Locate the cell with the specified text and output its [x, y] center coordinate. 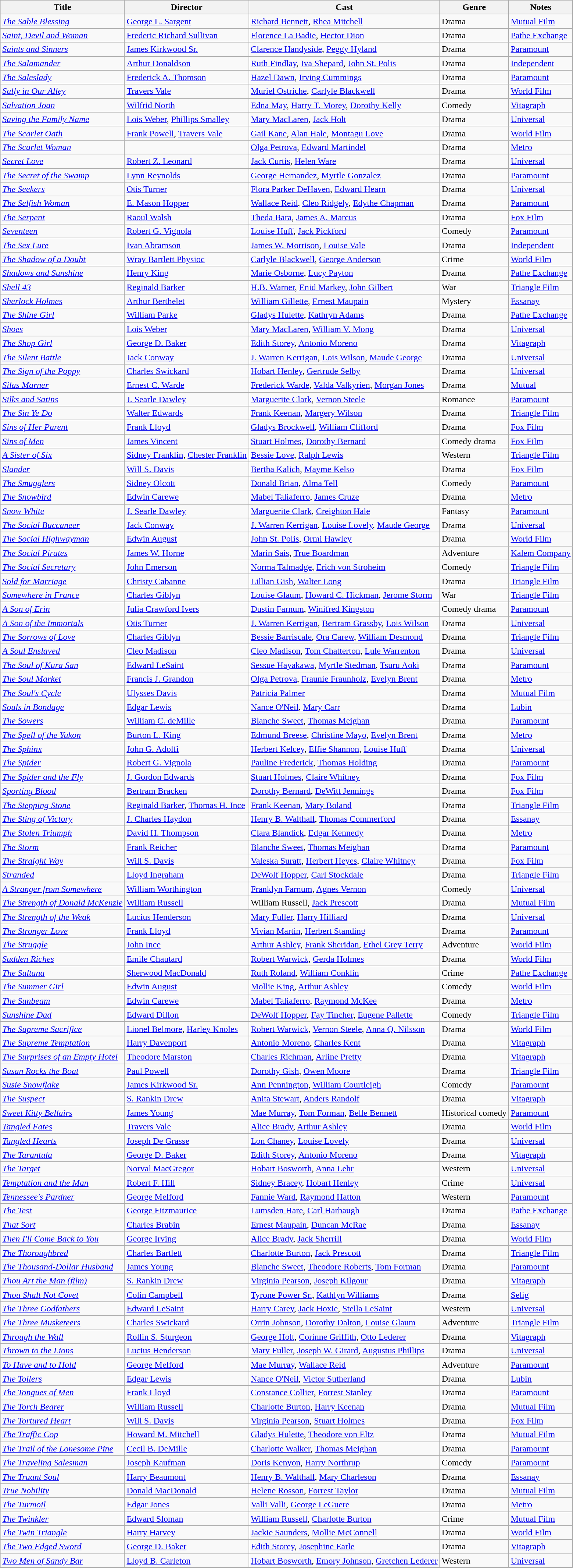
The Traveling Salesman [62, 1462]
Frederick A. Thomson [187, 77]
The Tarantula [62, 1155]
The Silent Battle [62, 357]
William Worthington [187, 889]
Gladys Brockwell, William Clifford [344, 427]
George Holt, Corinne Griffith, Otto Lederer [344, 1337]
The Spider and the Fly [62, 777]
Fantasy [474, 511]
Director [187, 7]
George L. Sargent [187, 21]
The Serpent [62, 217]
A Stranger from Somewhere [62, 889]
Constance Collier, Forrest Stanley [344, 1393]
Robert Z. Leonard [187, 161]
Susan Rocks the Boat [62, 1071]
J. Gordon Edwards [187, 777]
A Son of the Immortals [62, 623]
David H. Thompson [187, 833]
The Stepping Stone [62, 805]
Mary Fuller, Harry Hilliard [344, 917]
Doris Kenyon, Harry Northrup [344, 1462]
The Secret of the Swamp [62, 175]
Henry B. Walthall, Mary Charleson [344, 1476]
Mary MacLaren, Jack Holt [344, 119]
The Social Pirates [62, 553]
To Have and to Hold [62, 1365]
Marin Sais, True Boardman [344, 553]
The Three Musketeers [62, 1323]
Kalem Company [541, 553]
The Salamander [62, 63]
Ruth Findlay, Iva Shepard, John St. Polis [344, 63]
Walter Edwards [187, 413]
The Shine Girl [62, 315]
Cleo Madison [187, 651]
The Truant Soul [62, 1476]
Orrin Johnson, Dorothy Dalton, Louise Glaum [344, 1323]
Sherlock Holmes [62, 301]
Mae Murray, Wallace Reid [344, 1365]
Lionel Belmore, Harley Knoles [187, 1029]
Through the Wall [62, 1337]
Thou Art the Man (film) [62, 1281]
The Thoroughbred [62, 1253]
The Traffic Cop [62, 1435]
Notes [541, 7]
The Scarlet Woman [62, 147]
Hobart Bosworth, Anna Lehr [344, 1169]
Muriel Ostriche, Carlyle Blackwell [344, 91]
Norma Talmadge, Erich von Stroheim [344, 567]
The Social Buccaneer [62, 525]
Alice Brady, Jack Sherrill [344, 1239]
Vivian Martin, Herbert Standing [344, 931]
Historical comedy [474, 1113]
DeWolf Hopper, Carl Stockdale [344, 875]
Helene Rosson, Forrest Taylor [344, 1490]
Snow White [62, 511]
The Storm [62, 847]
The Test [62, 1211]
The Sphinx [62, 749]
Valeska Suratt, Herbert Heyes, Claire Whitney [344, 861]
The Torch Bearer [62, 1407]
Edmund Breese, Christine Mayo, Evelyn Brent [344, 735]
Sidney Franklin, Chester Franklin [187, 455]
Theda Bara, James A. Marcus [344, 217]
George Irving [187, 1239]
Anita Stewart, Anders Randolf [344, 1099]
Frank Reicher [187, 847]
Sally in Our Alley [62, 91]
James W. Morrison, Louise Vale [344, 245]
John Emerson [187, 567]
Temptation and the Man [62, 1183]
The Selfish Woman [62, 203]
Marie Osborne, Lucy Payton [344, 273]
The Smugglers [62, 483]
Thrown to the Lions [62, 1351]
Mae Murray, Tom Forman, Belle Bennett [344, 1113]
The Scarlet Oath [62, 133]
Harry Beaumont [187, 1476]
Patricia Palmer [344, 693]
The Surprises of an Empty Hotel [62, 1057]
Mary MacLaren, William V. Mong [344, 329]
A Sister of Six [62, 455]
Wray Bartlett Physioc [187, 259]
Lloyd Ingraham [187, 875]
Saint, Devil and Woman [62, 35]
Nance O'Neil, Mary Carr [344, 707]
The Shadow of a Doubt [62, 259]
Silas Marner [62, 385]
The Soul Market [62, 679]
Florence La Badie, Hector Dion [344, 35]
The Supreme Sacrifice [62, 1029]
Mabel Taliaferro, Raymond McKee [344, 1001]
The Seekers [62, 189]
The Sunbeam [62, 1001]
Frank Keenan, Margery Wilson [344, 413]
A Son of Erin [62, 609]
Sweet Kitty Bellairs [62, 1113]
J. Charles Haydon [187, 819]
Sunshine Dad [62, 1015]
Charles Brabin [187, 1225]
Charlotte Burton, Harry Keenan [344, 1407]
Frederick Warde, Valda Valkyrien, Morgan Jones [344, 385]
The Suspect [62, 1099]
Shoes [62, 329]
The Sorrows of Love [62, 637]
Arthur Berthelet [187, 301]
The Struggle [62, 945]
Bertha Kalich, Mayme Kelso [344, 469]
Christy Cabanne [187, 581]
Salvation Joan [62, 105]
Saving the Family Name [62, 119]
Shadows and Sunshine [62, 273]
Ulysses Davis [187, 693]
Harry Harvey [187, 1533]
Virginia Pearson, Stuart Holmes [344, 1421]
Bessie Barriscale, Ora Carew, William Desmond [344, 637]
The Tortured Heart [62, 1421]
Sessue Hayakawa, Myrtle Stedman, Tsuru Aoki [344, 665]
The Turmoil [62, 1504]
Wilfrid North [187, 105]
Colin Campbell [187, 1294]
Joseph Kaufman [187, 1462]
The Sting of Victory [62, 819]
The Supreme Temptation [62, 1043]
The Toilers [62, 1379]
Then I'll Come Back to You [62, 1239]
The Social Secretary [62, 567]
John Ince [187, 945]
Selig [541, 1294]
Edward Sloman [187, 1519]
The Sex Lure [62, 245]
The Social Highwayman [62, 539]
Nance O'Neil, Victor Sutherland [344, 1379]
Louise Glaum, Howard C. Hickman, Jerome Storm [344, 595]
Souls in Bondage [62, 707]
The Summer Girl [62, 987]
E. Mason Hopper [187, 203]
The Soul of Kura San [62, 665]
The Strength of Donald McKenzie [62, 903]
The Spell of the Yukon [62, 735]
Mary Fuller, Joseph W. Girard, Augustus Phillips [344, 1351]
The Trail of the Lonesome Pine [62, 1449]
Dorothy Bernard, DeWitt Jennings [344, 791]
Romance [474, 399]
Gladys Hulette, Kathryn Adams [344, 315]
Ruth Roland, William Conklin [344, 973]
J. Warren Kerrigan, Louise Lovely, Maude George [344, 525]
The Sign of the Poppy [62, 371]
John St. Polis, Ormi Hawley [344, 539]
Secret Love [62, 161]
The Thousand-Dollar Husband [62, 1267]
Burton L. King [187, 735]
Gail Kane, Alan Hale, Montagu Love [344, 133]
Frederic Richard Sullivan [187, 35]
Fannie Ward, Raymond Hatton [344, 1197]
Somewhere in France [62, 595]
Bessie Love, Ralph Lewis [344, 455]
James Vincent [187, 441]
Donald Brian, Alma Tell [344, 483]
Sidney Bracey, Hobart Henley [344, 1183]
Donald MacDonald [187, 1490]
The Tongues of Men [62, 1393]
The Sin Ye Do [62, 413]
The Three Godfathers [62, 1309]
Henry B. Walthall, Thomas Commerford [344, 819]
Franklyn Farnum, Agnes Vernon [344, 889]
Slander [62, 469]
Thou Shalt Not Covet [62, 1294]
Clarence Handyside, Peggy Hyland [344, 49]
The Spider [62, 763]
True Nobility [62, 1490]
DeWolf Hopper, Fay Tincher, Eugene Pallette [344, 1015]
Lois Weber, Phillips Smalley [187, 119]
Marguerite Clark, Vernon Steele [344, 399]
The Strength of the Weak [62, 917]
Robert Warwick, Gerda Holmes [344, 959]
Ernest C. Warde [187, 385]
William C. deMille [187, 721]
Edith Storey, Josephine Earle [344, 1547]
Clara Blandick, Edgar Kennedy [344, 833]
Two Men of Sandy Bar [62, 1561]
Robert F. Hill [187, 1183]
The Sable Blessing [62, 21]
Henry King [187, 273]
Reginald Barker, Thomas H. Ince [187, 805]
Sherwood MacDonald [187, 973]
Dustin Farnum, Winifred Kingston [344, 609]
H.B. Warner, Enid Markey, John Gilbert [344, 287]
Olga Petrova, Fraunie Fraunholz, Evelyn Brent [344, 679]
Sins of Her Parent [62, 427]
Cecil B. DeMille [187, 1449]
Edna May, Harry T. Morey, Dorothy Kelly [344, 105]
Shell 43 [62, 287]
Emile Chautard [187, 959]
The Stronger Love [62, 931]
Bertram Bracken [187, 791]
Gladys Hulette, Theodore von Eltz [344, 1435]
Antonio Moreno, Charles Kent [344, 1043]
Lynn Reynolds [187, 175]
Julia Crawford Ivers [187, 609]
Ivan Abramson [187, 245]
Jack Curtis, Helen Ware [344, 161]
Rollin S. Sturgeon [187, 1337]
A Soul Enslaved [62, 651]
Wallace Reid, Cleo Ridgely, Edythe Chapman [344, 203]
Sporting Blood [62, 791]
William Parke [187, 315]
James W. Horne [187, 553]
Olga Petrova, Edward Martindel [344, 147]
The Saleslady [62, 77]
Harry Carey, Jack Hoxie, Stella LeSaint [344, 1309]
Edgar Jones [187, 1504]
Alice Brady, Arthur Ashley [344, 1127]
Theodore Marston [187, 1057]
J. Warren Kerrigan, Lois Wilson, Maude George [344, 357]
George Hernandez, Myrtle Gonzalez [344, 175]
The Sowers [62, 721]
The Sultana [62, 973]
The Snowbird [62, 497]
Sold for Marriage [62, 581]
The Shop Girl [62, 343]
Marguerite Clark, Creighton Hale [344, 511]
Stuart Holmes, Dorothy Bernard [344, 441]
Title [62, 7]
Charles Richman, Arline Pretty [344, 1057]
Silks and Satins [62, 399]
Virginia Pearson, Joseph Kilgour [344, 1281]
Sins of Men [62, 441]
Mollie King, Arthur Ashley [344, 987]
The Twinkler [62, 1519]
Blanche Sweet, Theodore Roberts, Tom Forman [344, 1267]
Stranded [62, 875]
Howard M. Mitchell [187, 1435]
Charles Bartlett [187, 1253]
Frank Keenan, Mary Boland [344, 805]
Louise Huff, Jack Pickford [344, 231]
William Russell, Jack Prescott [344, 903]
The Twin Triangle [62, 1533]
Francis J. Grandon [187, 679]
Mutual [541, 385]
Tangled Fates [62, 1127]
Ernest Maupain, Duncan McRae [344, 1225]
Saints and Sinners [62, 49]
The Straight Way [62, 861]
John G. Adolfi [187, 749]
Lillian Gish, Walter Long [344, 581]
Arthur Ashley, Frank Sheridan, Ethel Grey Terry [344, 945]
George Fitzmaurice [187, 1211]
Genre [474, 7]
Mabel Taliaferro, James Cruze [344, 497]
Lon Chaney, Louise Lovely [344, 1141]
Herbert Kelcey, Effie Shannon, Louise Huff [344, 749]
Tennessee's Pardner [62, 1197]
Pauline Frederick, Thomas Holding [344, 763]
Sidney Olcott [187, 483]
William Gillette, Ernest Maupain [344, 301]
Joseph De Grasse [187, 1141]
Tyrone Power Sr., Kathlyn Williams [344, 1294]
Mystery [474, 301]
Dorothy Gish, Owen Moore [344, 1071]
Carlyle Blackwell, George Anderson [344, 259]
Seventeen [62, 231]
The Two Edged Sword [62, 1547]
Cleo Madison, Tom Chatterton, Lule Warrenton [344, 651]
Charlotte Burton, Jack Prescott [344, 1253]
Valli Valli, George LeGuere [344, 1504]
Lumsden Hare, Carl Harbaugh [344, 1211]
Cast [344, 7]
That Sort [62, 1225]
Jackie Saunders, Mollie McConnell [344, 1533]
Norval MacGregor [187, 1169]
Stuart Holmes, Claire Whitney [344, 777]
Hobart Henley, Gertrude Selby [344, 371]
Arthur Donaldson [187, 63]
Susie Snowflake [62, 1085]
Edward Dillon [187, 1015]
Flora Parker DeHaven, Edward Hearn [344, 189]
Paul Powell [187, 1071]
The Stolen Triumph [62, 833]
Hobart Bosworth, Emory Johnson, Gretchen Lederer [344, 1561]
Lloyd B. Carleton [187, 1561]
The Soul's Cycle [62, 693]
Raoul Walsh [187, 217]
Frank Powell, Travers Vale [187, 133]
Robert Warwick, Vernon Steele, Anna Q. Nilsson [344, 1029]
Charlotte Walker, Thomas Meighan [344, 1449]
Harry Davenport [187, 1043]
Ann Pennington, William Courtleigh [344, 1085]
Lois Weber [187, 329]
Hazel Dawn, Irving Cummings [344, 77]
Reginald Barker [187, 287]
Sudden Riches [62, 959]
The Target [62, 1169]
J. Warren Kerrigan, Bertram Grassby, Lois Wilson [344, 623]
William Russell, Charlotte Burton [344, 1519]
Richard Bennett, Rhea Mitchell [344, 21]
Tangled Hearts [62, 1141]
